Search for the cell housing the specified text and yield its (X, Y) center coordinate. 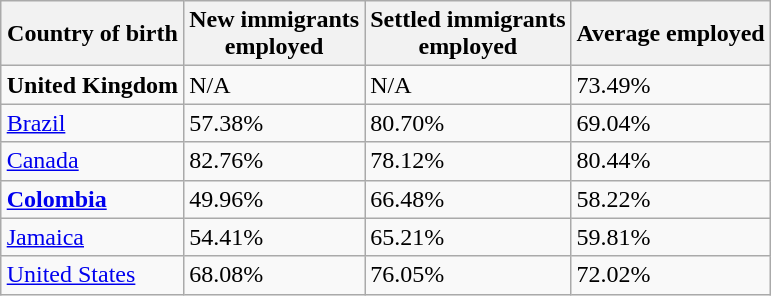
Colombia (92, 199)
66.48% (468, 199)
65.21% (468, 237)
Settled immigrantsemployed (468, 34)
Average employed (670, 34)
United Kingdom (92, 85)
59.81% (670, 237)
80.70% (468, 123)
Jamaica (92, 237)
58.22% (670, 199)
80.44% (670, 161)
73.49% (670, 85)
57.38% (274, 123)
Country of birth (92, 34)
49.96% (274, 199)
54.41% (274, 237)
Canada (92, 161)
76.05% (468, 275)
68.08% (274, 275)
Brazil (92, 123)
69.04% (670, 123)
United States (92, 275)
78.12% (468, 161)
New immigrantsemployed (274, 34)
72.02% (670, 275)
82.76% (274, 161)
